Search for the cell housing the specified text and yield its (x, y) center coordinate. 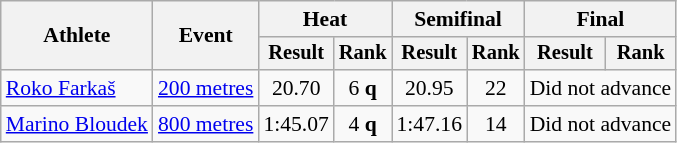
800 metres (206, 124)
1:45.07 (296, 124)
20.70 (296, 88)
20.95 (430, 88)
14 (496, 124)
200 metres (206, 88)
4 q (363, 124)
Heat (324, 19)
1:47.16 (430, 124)
Marino Bloudek (77, 124)
Final (601, 19)
Semifinal (458, 19)
Roko Farkaš (77, 88)
22 (496, 88)
Event (206, 36)
Athlete (77, 36)
6 q (363, 88)
